Find where the given text appears and provide that cell's center as [x, y] coordinate. 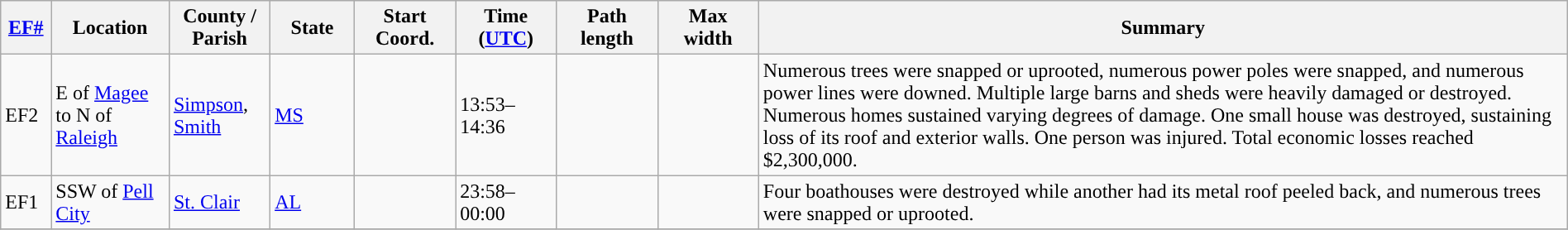
Location [111, 28]
St. Clair [219, 202]
Time (UTC) [506, 28]
Simpson, Smith [219, 115]
Path length [607, 28]
SSW of Pell City [111, 202]
Summary [1163, 28]
MS [313, 115]
EF1 [26, 202]
AL [313, 202]
23:58–00:00 [506, 202]
Max width [708, 28]
County / Parish [219, 28]
Start Coord. [404, 28]
Four boathouses were destroyed while another had its metal roof peeled back, and numerous trees were snapped or uprooted. [1163, 202]
State [313, 28]
EF2 [26, 115]
13:53–14:36 [506, 115]
E of Magee to N of Raleigh [111, 115]
EF# [26, 28]
